Capture the cell that displays the provided text and extract its [X, Y] central coordinate. 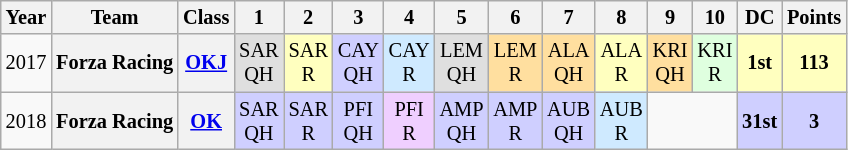
AMPQH [462, 121]
Year [26, 17]
AUBQH [568, 121]
ALAQH [568, 63]
Class [206, 17]
PFIR [410, 121]
31st [760, 121]
8 [622, 17]
10 [714, 17]
LEMQH [462, 63]
OK [206, 121]
DC [760, 17]
PFIQH [358, 121]
AUBR [622, 121]
1st [760, 63]
2017 [26, 63]
CAYQH [358, 63]
KRIR [714, 63]
9 [670, 17]
CAYR [410, 63]
2018 [26, 121]
113 [814, 63]
1 [258, 17]
Team [114, 17]
AMPR [515, 121]
5 [462, 17]
6 [515, 17]
ALAR [622, 63]
Points [814, 17]
OKJ [206, 63]
4 [410, 17]
KRIQH [670, 63]
7 [568, 17]
2 [308, 17]
LEMR [515, 63]
